Locate the cell with the specified text and output its (x, y) center coordinate. 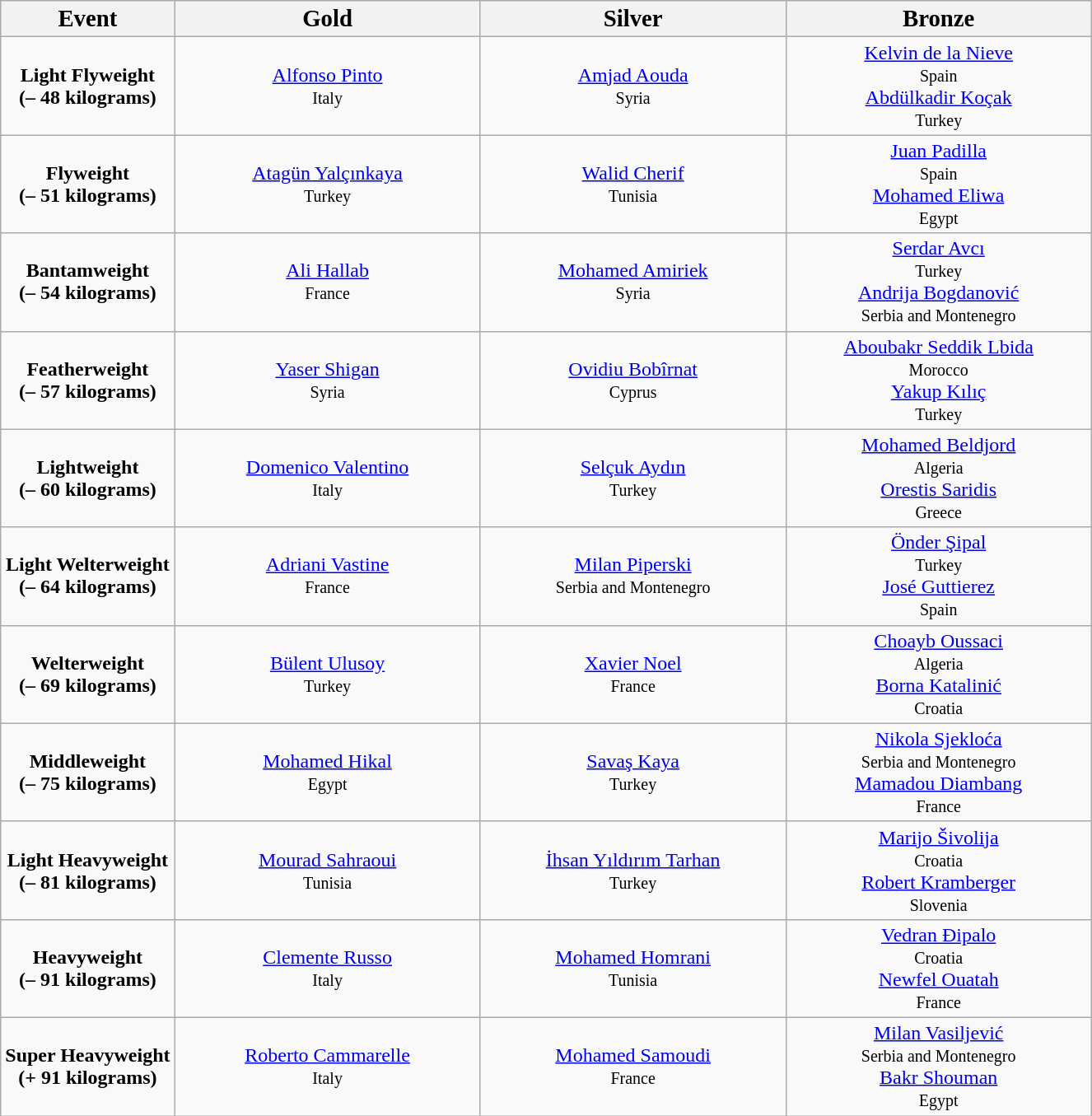
Event (87, 19)
Alfonso PintoItaly (328, 86)
Heavyweight(– 91 kilograms) (87, 969)
Atagün YalçınkayaTurkey (328, 184)
Vedran ĐipaloCroatia Newfel OuatahFrance (939, 969)
Mourad SahraouiTunisia (328, 870)
Mohamed HomraniTunisia (632, 969)
Featherweight(– 57 kilograms) (87, 381)
Domenico ValentinoItaly (328, 478)
Amjad AoudaSyria (632, 86)
Light Flyweight(– 48 kilograms) (87, 86)
Flyweight(– 51 kilograms) (87, 184)
Aboubakr Seddik LbidaMorocco Yakup KılıçTurkey (939, 381)
Kelvin de la NieveSpain Abdülkadir KoçakTurkey (939, 86)
Welterweight(– 69 kilograms) (87, 674)
Clemente RussoItaly (328, 969)
Ovidiu BobîrnatCyprus (632, 381)
Milan VasiljevićSerbia and Montenegro Bakr ShoumanEgypt (939, 1066)
Bronze (939, 19)
Roberto CammarelleItaly (328, 1066)
Mohamed AmiriekSyria (632, 282)
Savaş KayaTurkey (632, 773)
Bülent UlusoyTurkey (328, 674)
Juan PadillaSpain Mohamed EliwaEgypt (939, 184)
Gold (328, 19)
Önder ŞipalTurkey José GuttierezSpain (939, 577)
Light Heavyweight(– 81 kilograms) (87, 870)
Milan PiperskiSerbia and Montenegro (632, 577)
Silver (632, 19)
Xavier NoelFrance (632, 674)
Serdar AvcıTurkey Andrija BogdanovićSerbia and Montenegro (939, 282)
Yaser ShiganSyria (328, 381)
Bantamweight(– 54 kilograms) (87, 282)
Nikola SjekloćaSerbia and Montenegro Mamadou DiambangFrance (939, 773)
Choayb OussaciAlgeria Borna KatalinićCroatia (939, 674)
Ali HallabFrance (328, 282)
Lightweight(– 60 kilograms) (87, 478)
Marijo ŠivolijaCroatia Robert KrambergerSlovenia (939, 870)
Middleweight(– 75 kilograms) (87, 773)
Walid CherifTunisia (632, 184)
Selçuk AydınTurkey (632, 478)
Mohamed SamoudiFrance (632, 1066)
Light Welterweight(– 64 kilograms) (87, 577)
Mohamed HikalEgypt (328, 773)
Adriani VastineFrance (328, 577)
Mohamed BeldjordAlgeria Orestis SaridisGreece (939, 478)
Super Heavyweight(+ 91 kilograms) (87, 1066)
İhsan Yıldırım TarhanTurkey (632, 870)
